Search for the cell housing the specified text and yield its [x, y] center coordinate. 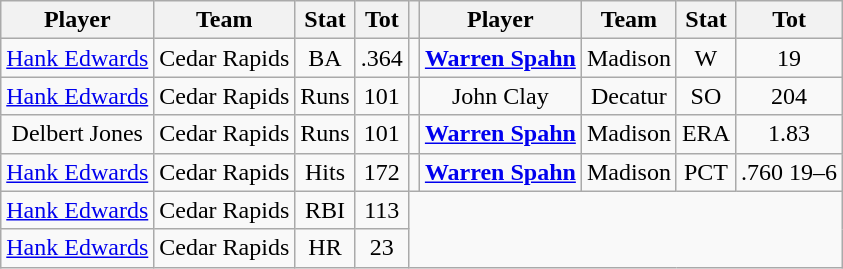
BA [325, 58]
Hits [325, 172]
ERA [706, 134]
PCT [706, 172]
204 [788, 96]
W [706, 58]
John Clay [500, 96]
113 [382, 210]
23 [382, 248]
172 [382, 172]
.760 19–6 [788, 172]
Decatur [628, 96]
HR [325, 248]
SO [706, 96]
1.83 [788, 134]
.364 [382, 58]
RBI [325, 210]
Delbert Jones [78, 134]
19 [788, 58]
